Locate the cell with the specified text and output its [x, y] center coordinate. 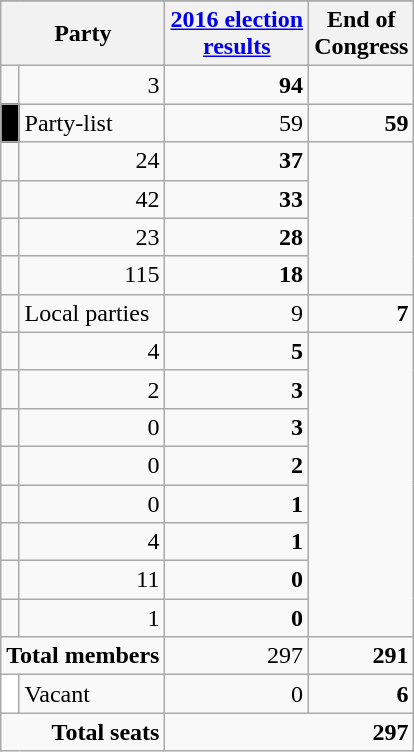
5 [237, 351]
Total seats [83, 732]
9 [237, 313]
37 [237, 161]
33 [237, 199]
42 [92, 199]
23 [92, 237]
Vacant [92, 694]
Total members [83, 656]
94 [237, 85]
2016 electionresults [237, 34]
24 [92, 161]
Party-list [92, 123]
Party [83, 34]
7 [362, 313]
18 [237, 275]
11 [92, 580]
115 [92, 275]
6 [362, 694]
28 [237, 237]
Local parties [92, 313]
291 [362, 656]
End ofCongress [362, 34]
